Find where the given text appears and provide that cell's center as (x, y) coordinate. 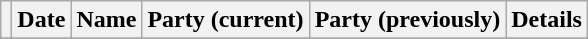
Party (current) (226, 20)
Party (previously) (408, 20)
Date (42, 20)
Name (106, 20)
Details (547, 20)
